Capture the cell that displays the provided text and extract its (X, Y) central coordinate. 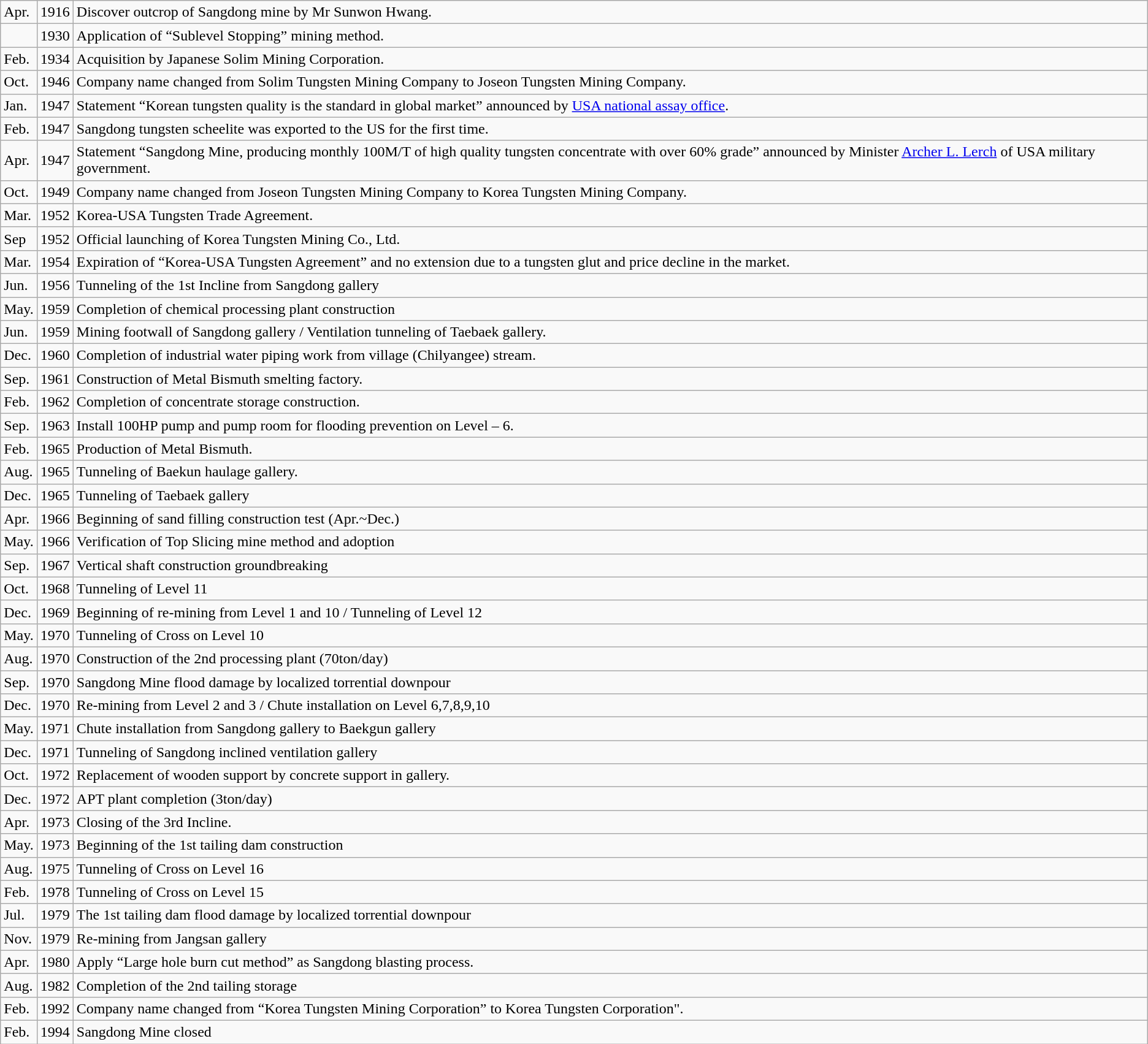
Korea-USA Tungsten Trade Agreement. (610, 215)
1930 (55, 36)
Sangdong Mine flood damage by localized torrential downpour (610, 682)
Jan. (19, 105)
1956 (55, 285)
Mining footwall of Sangdong gallery / Ventilation tunneling of Taebaek gallery. (610, 332)
APT plant completion (3ton/day) (610, 799)
Application of “Sublevel Stopping” mining method. (610, 36)
Tunneling of Sangdong inclined ventilation gallery (610, 752)
Tunneling of Cross on Level 15 (610, 892)
1961 (55, 379)
Production of Metal Bismuth. (610, 449)
1992 (55, 1008)
1963 (55, 425)
1934 (55, 59)
Tunneling of Cross on Level 10 (610, 635)
1946 (55, 82)
Construction of Metal Bismuth smelting factory. (610, 379)
Apply “Large hole burn cut method” as Sangdong blasting process. (610, 962)
Closing of the 3rd Incline. (610, 822)
Install 100HP pump and pump room for flooding prevention on Level – 6. (610, 425)
Vertical shaft construction groundbreaking (610, 565)
1954 (55, 262)
The 1st tailing dam flood damage by localized torrential downpour (610, 915)
1975 (55, 869)
Sep (19, 238)
Tunneling of Level 11 (610, 589)
Acquisition by Japanese Solim Mining Corporation. (610, 59)
Official launching of Korea Tungsten Mining Co., Ltd. (610, 238)
Completion of industrial water piping work from village (Chilyangee) stream. (610, 356)
Beginning of the 1st tailing dam construction (610, 845)
Sangdong tungsten scheelite was exported to the US for the first time. (610, 129)
1962 (55, 402)
Nov. (19, 939)
Tunneling of Baekun haulage gallery. (610, 472)
Company name changed from Joseon Tungsten Mining Company to Korea Tungsten Mining Company. (610, 192)
Company name changed from “Korea Tungsten Mining Corporation” to Korea Tungsten Corporation". (610, 1008)
Tunneling of Cross on Level 16 (610, 869)
Replacement of wooden support by concrete support in gallery. (610, 775)
Statement “Korean tungsten quality is the standard in global market” announced by USA national assay office. (610, 105)
Discover outcrop of Sangdong mine by Mr Sunwon Hwang. (610, 12)
Completion of the 2nd tailing storage (610, 985)
Tunneling of Taebaek gallery (610, 495)
Beginning of re-mining from Level 1 and 10 / Tunneling of Level 12 (610, 612)
Jul. (19, 915)
Tunneling of the 1st Incline from Sangdong gallery (610, 285)
Re-mining from Level 2 and 3 / Chute installation on Level 6,7,8,9,10 (610, 706)
1960 (55, 356)
1949 (55, 192)
Verification of Top Slicing mine method and adoption (610, 542)
Chute installation from Sangdong gallery to Baekgun gallery (610, 729)
1994 (55, 1032)
1969 (55, 612)
Re-mining from Jangsan gallery (610, 939)
Completion of concentrate storage construction. (610, 402)
1967 (55, 565)
1982 (55, 985)
Company name changed from Solim Tungsten Mining Company to Joseon Tungsten Mining Company. (610, 82)
Sangdong Mine closed (610, 1032)
Expiration of “Korea-USA Tungsten Agreement” and no extension due to a tungsten glut and price decline in the market. (610, 262)
Beginning of sand filling construction test (Apr.~Dec.) (610, 519)
1980 (55, 962)
1968 (55, 589)
1978 (55, 892)
Completion of chemical processing plant construction (610, 308)
Construction of the 2nd processing plant (70ton/day) (610, 658)
1916 (55, 12)
